Return (x, y) of the center of cell containing provided text 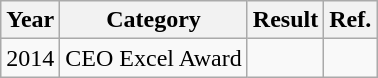
2014 (30, 58)
Result (285, 20)
Year (30, 20)
CEO Excel Award (154, 58)
Category (154, 20)
Ref. (350, 20)
